Return the [X, Y] coordinate for the center point of the cell that contains the specified text.  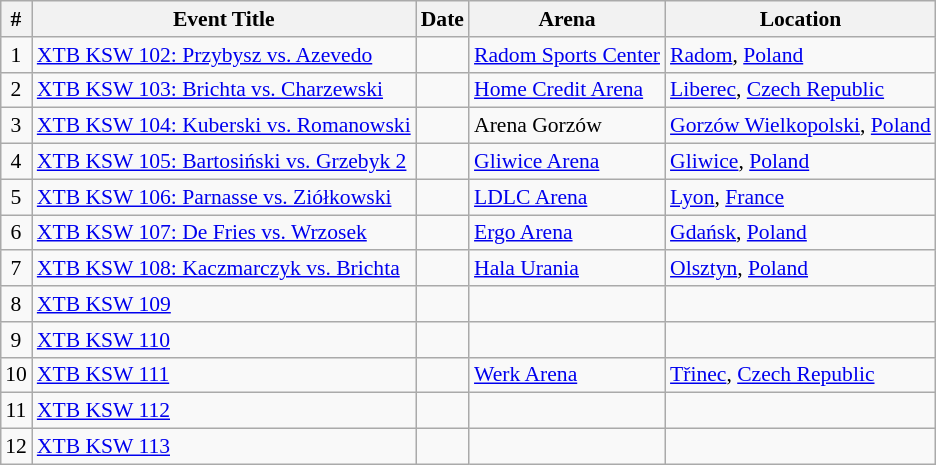
Arena [567, 19]
XTB KSW 109 [224, 304]
3 [16, 126]
4 [16, 162]
Lyon, France [800, 197]
Gdańsk, Poland [800, 233]
Radom, Poland [800, 55]
# [16, 19]
Třinec, Czech Republic [800, 375]
Gorzów Wielkopolski, Poland [800, 126]
XTB KSW 108: Kaczmarczyk vs. Brichta [224, 269]
8 [16, 304]
XTB KSW 104: Kuberski vs. Romanowski [224, 126]
Date [442, 19]
5 [16, 197]
Home Credit Arena [567, 90]
12 [16, 447]
7 [16, 269]
Arena Gorzów [567, 126]
Hala Urania [567, 269]
XTB KSW 113 [224, 447]
XTB KSW 105: Bartosiński vs. Grzebyk 2 [224, 162]
XTB KSW 111 [224, 375]
Radom Sports Center [567, 55]
XTB KSW 110 [224, 340]
Location [800, 19]
1 [16, 55]
Gliwice, Poland [800, 162]
9 [16, 340]
Werk Arena [567, 375]
Ergo Arena [567, 233]
LDLC Arena [567, 197]
Liberec, Czech Republic [800, 90]
6 [16, 233]
Gliwice Arena [567, 162]
XTB KSW 103: Brichta vs. Charzewski [224, 90]
11 [16, 411]
XTB KSW 106: Parnasse vs. Ziółkowski [224, 197]
XTB KSW 102: Przybysz vs. Azevedo [224, 55]
XTB KSW 112 [224, 411]
Event Title [224, 19]
10 [16, 375]
2 [16, 90]
XTB KSW 107: De Fries vs. Wrzosek [224, 233]
Olsztyn, Poland [800, 269]
